Locate the cell with the specified text and output its (X, Y) center coordinate. 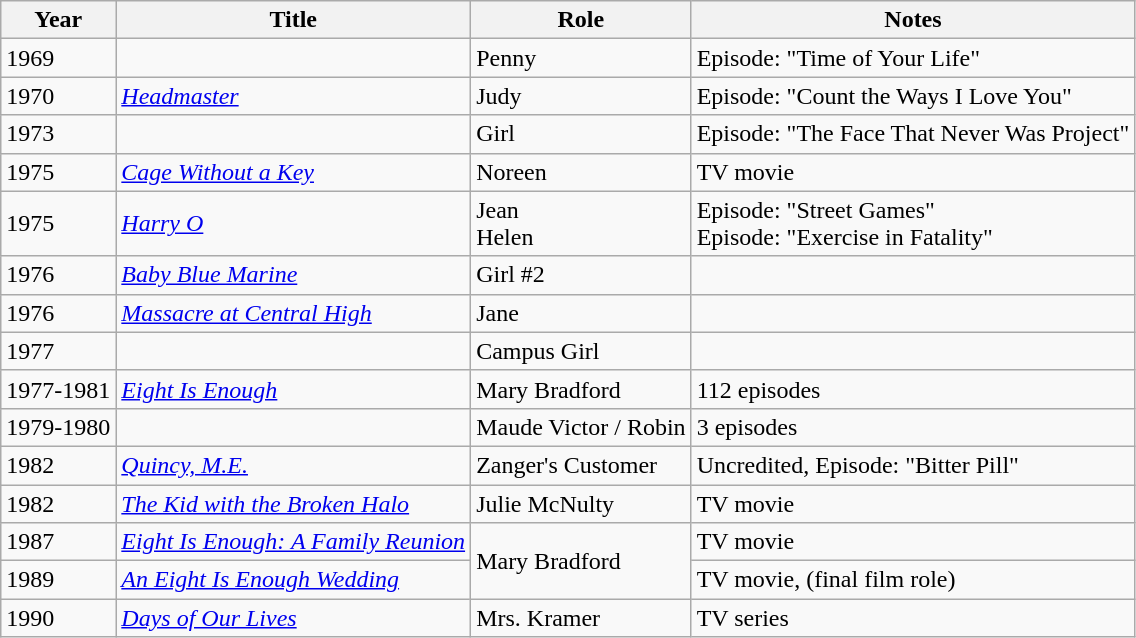
1987 (58, 542)
Episode: "Time of Your Life" (913, 58)
Notes (913, 20)
An Eight Is Enough Wedding (294, 580)
Mrs. Kramer (581, 618)
Eight Is Enough: A Family Reunion (294, 542)
Headmaster (294, 96)
1979-1980 (58, 427)
Episode: "The Face That Never Was Project" (913, 134)
112 episodes (913, 389)
TV series (913, 618)
TV movie, (final film role) (913, 580)
3 episodes (913, 427)
Baby Blue Marine (294, 275)
JeanHelen (581, 224)
Noreen (581, 172)
Episode: "Street Games"Episode: "Exercise in Fatality" (913, 224)
Girl (581, 134)
Uncredited, Episode: "Bitter Pill" (913, 465)
Episode: "Count the Ways I Love You" (913, 96)
Jane (581, 313)
The Kid with the Broken Halo (294, 503)
1989 (58, 580)
1990 (58, 618)
Penny (581, 58)
1973 (58, 134)
Judy (581, 96)
Massacre at Central High (294, 313)
Role (581, 20)
1969 (58, 58)
Julie McNulty (581, 503)
Days of Our Lives (294, 618)
Cage Without a Key (294, 172)
Year (58, 20)
Quincy, M.E. (294, 465)
Campus Girl (581, 351)
1977-1981 (58, 389)
Title (294, 20)
Maude Victor / Robin (581, 427)
1977 (58, 351)
Zanger's Customer (581, 465)
1970 (58, 96)
Eight Is Enough (294, 389)
Harry O (294, 224)
Girl #2 (581, 275)
